From the cell containing the given text, extract its center point as (X, Y) coordinate. 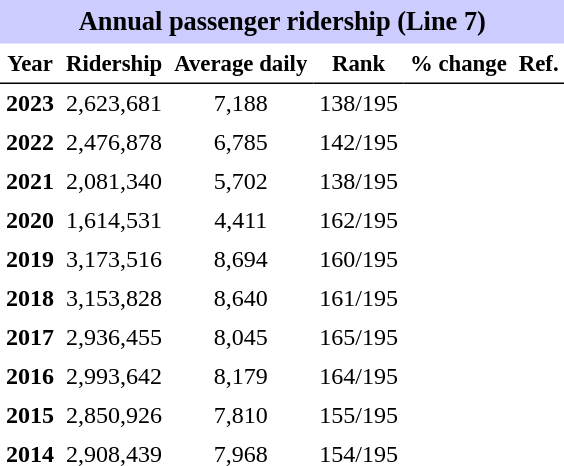
% change (458, 64)
164/195 (358, 376)
8,640 (240, 298)
Ridership (114, 64)
2017 (30, 338)
6,785 (240, 142)
155/195 (358, 416)
4,411 (240, 220)
2021 (30, 182)
3,173,516 (114, 260)
162/195 (358, 220)
8,045 (240, 338)
Average daily (240, 64)
2018 (30, 298)
2020 (30, 220)
2,850,926 (114, 416)
161/195 (358, 298)
2,936,455 (114, 338)
2,081,340 (114, 182)
160/195 (358, 260)
7,810 (240, 416)
Rank (358, 64)
2015 (30, 416)
8,694 (240, 260)
8,179 (240, 376)
2022 (30, 142)
2016 (30, 376)
2,623,681 (114, 104)
2,476,878 (114, 142)
Year (30, 64)
1,614,531 (114, 220)
3,153,828 (114, 298)
2,993,642 (114, 376)
2023 (30, 104)
142/195 (358, 142)
2019 (30, 260)
7,188 (240, 104)
165/195 (358, 338)
5,702 (240, 182)
